Scan for the cell matching the given text and deliver its [x, y] coordinate at center. 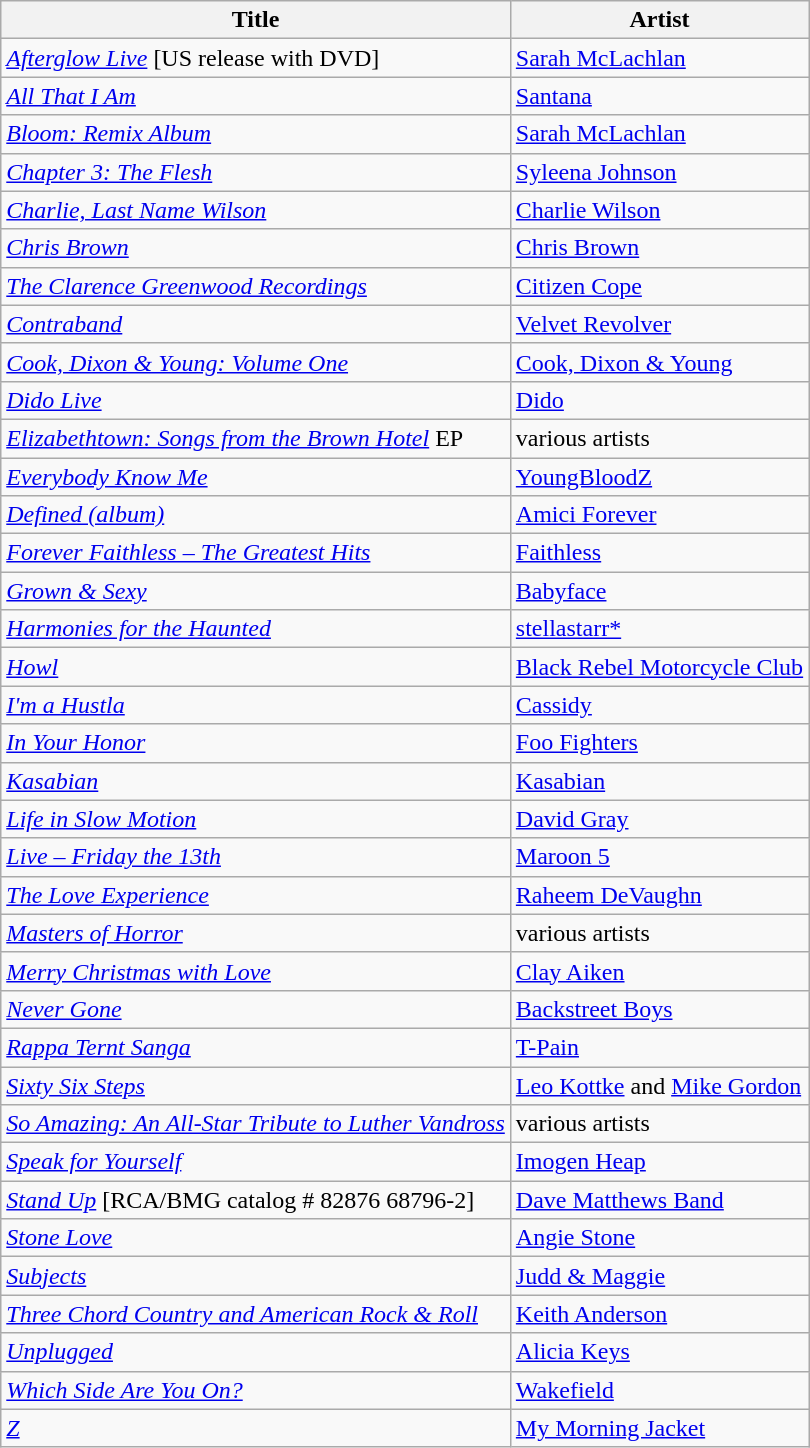
Three Chord Country and American Rock & Roll [256, 1314]
Grown & Sexy [256, 591]
Speak for Yourself [256, 1162]
Charlie, Last Name Wilson [256, 210]
Dido Live [256, 400]
stellastarr* [659, 629]
Babyface [659, 591]
Contraband [256, 324]
Leo Kottke and Mike Gordon [659, 1085]
Raheem DeVaughn [659, 895]
Harmonies for the Haunted [256, 629]
Stone Love [256, 1238]
Clay Aiken [659, 971]
So Amazing: An All-Star Tribute to Luther Vandross [256, 1124]
My Morning Jacket [659, 1428]
Defined (album) [256, 515]
Alicia Keys [659, 1352]
All That I Am [256, 96]
Maroon 5 [659, 857]
Bloom: Remix Album [256, 134]
Citizen Cope [659, 286]
Life in Slow Motion [256, 819]
YoungBloodZ [659, 477]
Santana [659, 96]
Dave Matthews Band [659, 1200]
Merry Christmas with Love [256, 971]
Artist [659, 20]
Backstreet Boys [659, 1009]
Forever Faithless – The Greatest Hits [256, 553]
Rappa Ternt Sanga [256, 1047]
In Your Honor [256, 743]
Elizabethtown: Songs from the Brown Hotel EP [256, 438]
Stand Up [RCA/BMG catalog # 82876 68796-2] [256, 1200]
I'm a Hustla [256, 705]
Dido [659, 400]
The Clarence Greenwood Recordings [256, 286]
Wakefield [659, 1390]
Masters of Horror [256, 933]
Afterglow Live [US release with DVD] [256, 58]
Amici Forever [659, 515]
Charlie Wilson [659, 210]
Which Side Are You On? [256, 1390]
Never Gone [256, 1009]
Z [256, 1428]
Sixty Six Steps [256, 1085]
Live – Friday the 13th [256, 857]
Everybody Know Me [256, 477]
Black Rebel Motorcycle Club [659, 667]
Faithless [659, 553]
Keith Anderson [659, 1314]
David Gray [659, 819]
Chapter 3: The Flesh [256, 172]
Cook, Dixon & Young: Volume One [256, 362]
Velvet Revolver [659, 324]
Foo Fighters [659, 743]
Subjects [256, 1276]
Title [256, 20]
Angie Stone [659, 1238]
T-Pain [659, 1047]
The Love Experience [256, 895]
Syleena Johnson [659, 172]
Judd & Maggie [659, 1276]
Howl [256, 667]
Imogen Heap [659, 1162]
Cook, Dixon & Young [659, 362]
Cassidy [659, 705]
Unplugged [256, 1352]
